Identify which cell holds the provided text, then report its [x, y] central coordinate. 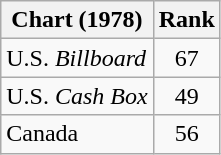
67 [186, 58]
49 [186, 96]
Chart (1978) [77, 20]
Rank [186, 20]
U.S. Cash Box [77, 96]
U.S. Billboard [77, 58]
Canada [77, 134]
56 [186, 134]
